Output the [X, Y] coordinate of the center of the cell containing the given text.  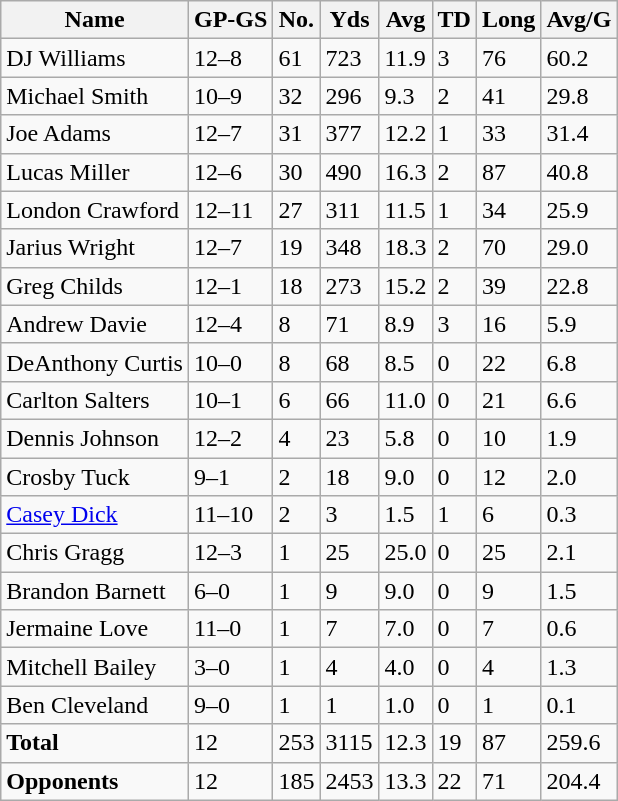
25.9 [579, 210]
11–10 [230, 515]
12–6 [230, 172]
Jarius Wright [95, 248]
8.5 [406, 362]
11–0 [230, 629]
273 [350, 286]
204.4 [579, 781]
30 [296, 172]
12–4 [230, 324]
2.1 [579, 553]
296 [350, 96]
Ben Cleveland [95, 705]
21 [508, 400]
723 [350, 58]
Avg/G [579, 20]
1.3 [579, 667]
Long [508, 20]
253 [296, 743]
29.8 [579, 96]
16.3 [406, 172]
12.2 [406, 134]
70 [508, 248]
31.4 [579, 134]
London Crawford [95, 210]
6.8 [579, 362]
7.0 [406, 629]
12–3 [230, 553]
490 [350, 172]
25.0 [406, 553]
6–0 [230, 591]
39 [508, 286]
10–1 [230, 400]
5.9 [579, 324]
23 [350, 438]
Total [95, 743]
11.0 [406, 400]
Chris Gragg [95, 553]
Brandon Barnett [95, 591]
8.9 [406, 324]
12.3 [406, 743]
68 [350, 362]
3–0 [230, 667]
10–0 [230, 362]
9–1 [230, 477]
6.6 [579, 400]
41 [508, 96]
Name [95, 20]
Yds [350, 20]
Joe Adams [95, 134]
40.8 [579, 172]
4.0 [406, 667]
1.9 [579, 438]
31 [296, 134]
12–2 [230, 438]
27 [296, 210]
GP-GS [230, 20]
9.3 [406, 96]
0.1 [579, 705]
Michael Smith [95, 96]
29.0 [579, 248]
Crosby Tuck [95, 477]
16 [508, 324]
311 [350, 210]
66 [350, 400]
Avg [406, 20]
12–1 [230, 286]
DJ Williams [95, 58]
11.5 [406, 210]
TD [454, 20]
9–0 [230, 705]
0.3 [579, 515]
22.8 [579, 286]
33 [508, 134]
259.6 [579, 743]
3115 [350, 743]
377 [350, 134]
Casey Dick [95, 515]
10–9 [230, 96]
2453 [350, 781]
Lucas Miller [95, 172]
Carlton Salters [95, 400]
2.0 [579, 477]
5.8 [406, 438]
11.9 [406, 58]
32 [296, 96]
Andrew Davie [95, 324]
348 [350, 248]
Jermaine Love [95, 629]
0.6 [579, 629]
76 [508, 58]
185 [296, 781]
12–8 [230, 58]
1.0 [406, 705]
12–11 [230, 210]
60.2 [579, 58]
61 [296, 58]
13.3 [406, 781]
No. [296, 20]
Opponents [95, 781]
10 [508, 438]
DeAnthony Curtis [95, 362]
18.3 [406, 248]
Dennis Johnson [95, 438]
Mitchell Bailey [95, 667]
34 [508, 210]
Greg Childs [95, 286]
15.2 [406, 286]
